Provide the [X, Y] coordinate of the cell's center where the given text is located.  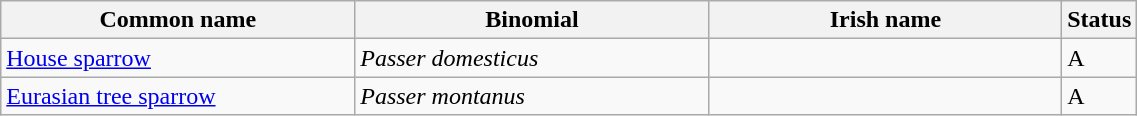
House sparrow [178, 58]
Irish name [886, 20]
Passer domesticus [532, 58]
Binomial [532, 20]
Eurasian tree sparrow [178, 96]
Common name [178, 20]
Passer montanus [532, 96]
Status [1100, 20]
